Capture the cell that displays the provided text and extract its [x, y] central coordinate. 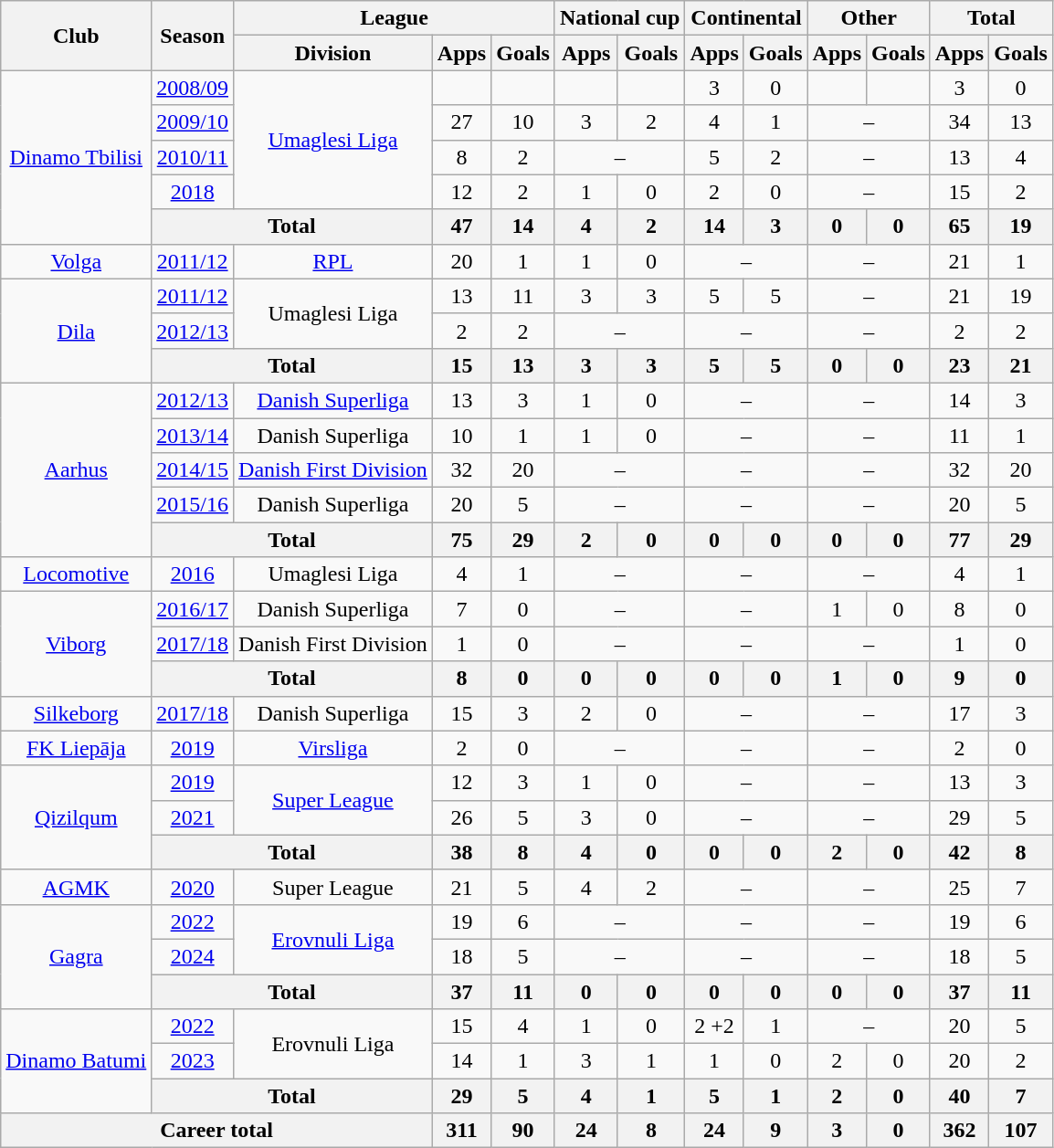
2023 [193, 1061]
Dinamo Batumi [77, 1061]
Career total [217, 1131]
Dinamo Tbilisi [77, 157]
Qizilqum [77, 817]
FK Liepāja [77, 748]
77 [959, 540]
Locomotive [77, 574]
Virsliga [333, 748]
Dila [77, 331]
2013/14 [193, 436]
47 [461, 226]
AGMK [77, 887]
75 [461, 540]
311 [461, 1131]
65 [959, 226]
2016/17 [193, 609]
2014/15 [193, 470]
34 [959, 122]
Aarhus [77, 469]
National cup [619, 18]
Gagra [77, 956]
90 [523, 1131]
Silkeborg [77, 713]
2009/10 [193, 122]
Season [193, 36]
Viborg [77, 644]
2018 [193, 192]
40 [959, 1096]
2010/11 [193, 157]
17 [959, 713]
Volga [77, 261]
2021 [193, 817]
Continental [746, 18]
42 [959, 852]
26 [461, 817]
362 [959, 1131]
Division [333, 53]
2024 [193, 956]
Other [869, 18]
2 +2 [714, 1027]
League [395, 18]
2020 [193, 887]
Club [77, 36]
107 [1021, 1131]
23 [959, 365]
2008/09 [193, 88]
2015/16 [193, 505]
38 [461, 852]
27 [461, 122]
RPL [333, 261]
2016 [193, 574]
25 [959, 887]
